Search for the cell housing the specified text and yield its [X, Y] center coordinate. 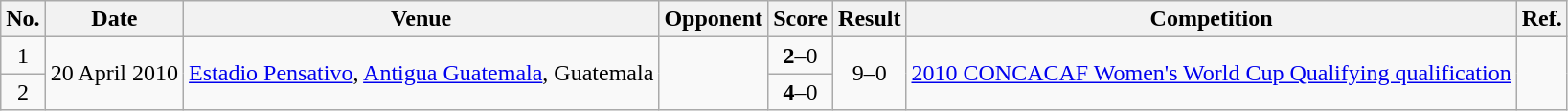
2–0 [801, 55]
Score [801, 19]
No. [23, 19]
Competition [1211, 19]
Ref. [1542, 19]
2 [23, 92]
1 [23, 55]
Estadio Pensativo, Antigua Guatemala, Guatemala [421, 74]
2010 CONCACAF Women's World Cup Qualifying qualification [1211, 74]
9–0 [870, 74]
Date [114, 19]
Venue [421, 19]
4–0 [801, 92]
20 April 2010 [114, 74]
Opponent [714, 19]
Result [870, 19]
